Pinpoint the cell where the given text exists, returning its [X, Y] midpoint coordinate. 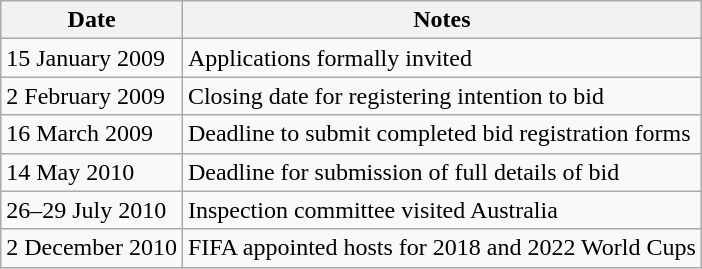
Applications formally invited [442, 58]
15 January 2009 [92, 58]
26–29 July 2010 [92, 210]
2 December 2010 [92, 248]
16 March 2009 [92, 134]
Date [92, 20]
Deadline for submission of full details of bid [442, 172]
Deadline to submit completed bid registration forms [442, 134]
FIFA appointed hosts for 2018 and 2022 World Cups [442, 248]
Closing date for registering intention to bid [442, 96]
2 February 2009 [92, 96]
Inspection committee visited Australia [442, 210]
Notes [442, 20]
14 May 2010 [92, 172]
